For the text-containing cell, return its midpoint in [X, Y] coordinate format. 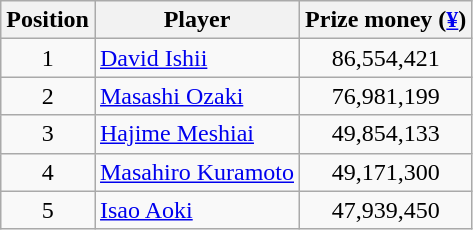
Position [48, 20]
76,981,199 [386, 96]
1 [48, 58]
5 [48, 210]
2 [48, 96]
Masahiro Kuramoto [196, 172]
Prize money (¥) [386, 20]
4 [48, 172]
3 [48, 134]
Player [196, 20]
49,171,300 [386, 172]
47,939,450 [386, 210]
Hajime Meshiai [196, 134]
49,854,133 [386, 134]
Isao Aoki [196, 210]
Masashi Ozaki [196, 96]
David Ishii [196, 58]
86,554,421 [386, 58]
